Find where the given text appears and provide that cell's center as [X, Y] coordinate. 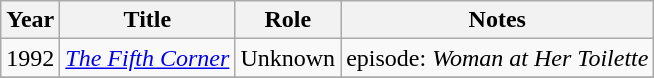
episode: Woman at Her Toilette [498, 58]
The Fifth Corner [148, 58]
Unknown [288, 58]
1992 [30, 58]
Title [148, 20]
Notes [498, 20]
Year [30, 20]
Role [288, 20]
